Return (X, Y) of the center of cell containing provided text 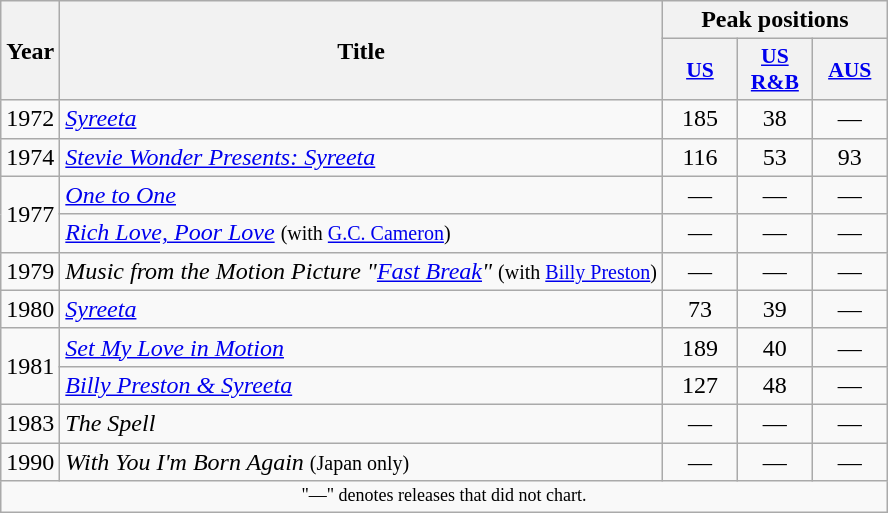
With You I'm Born Again (Japan only) (362, 461)
38 (774, 119)
127 (700, 385)
The Spell (362, 423)
1983 (30, 423)
48 (774, 385)
1977 (30, 214)
One to One (362, 195)
US (700, 70)
53 (774, 157)
1974 (30, 157)
1972 (30, 119)
Stevie Wonder Presents: Syreeta (362, 157)
Set My Love in Motion (362, 347)
116 (700, 157)
185 (700, 119)
1980 (30, 309)
AUS (850, 70)
93 (850, 157)
189 (700, 347)
1979 (30, 271)
1990 (30, 461)
39 (774, 309)
"—" denotes releases that did not chart. (444, 496)
40 (774, 347)
Billy Preston & Syreeta (362, 385)
1981 (30, 366)
Rich Love, Poor Love (with G.C. Cameron) (362, 233)
Year (30, 50)
US R&B (774, 70)
Peak positions (774, 20)
Music from the Motion Picture "Fast Break" (with Billy Preston) (362, 271)
73 (700, 309)
Title (362, 50)
